Search for the cell housing the specified text and yield its [X, Y] center coordinate. 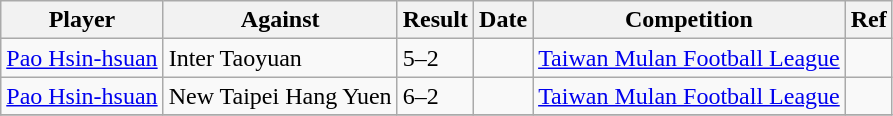
5–2 [435, 58]
Against [280, 20]
Date [504, 20]
Ref [868, 20]
Result [435, 20]
Player [82, 20]
6–2 [435, 96]
Inter Taoyuan [280, 58]
Competition [690, 20]
New Taipei Hang Yuen [280, 96]
